Return the (X, Y) coordinate for the center point of the cell that contains the specified text.  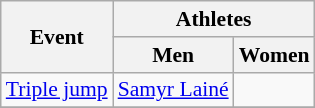
Triple jump (57, 90)
Event (57, 36)
Women (274, 55)
Samyr Lainé (174, 90)
Athletes (214, 19)
Men (174, 55)
